Return [x, y] of the center of cell containing provided text 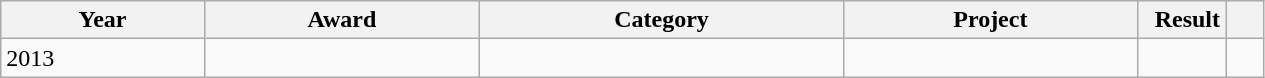
2013 [102, 58]
Project [991, 20]
Award [342, 20]
Category [662, 20]
Year [102, 20]
Result [1181, 20]
